Detect which cell encompasses the target text, then output its [x, y] center coordinate. 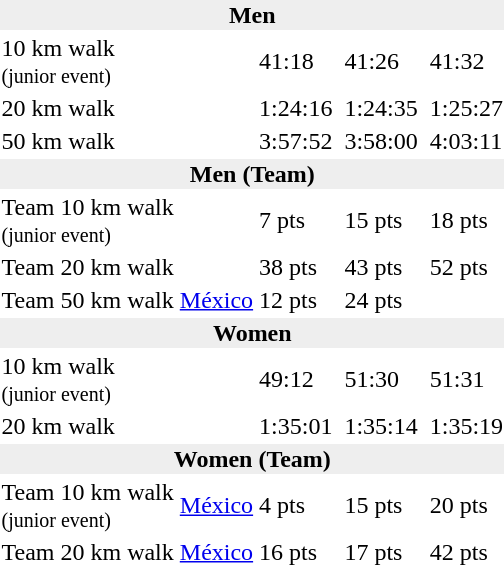
3:57:52 [296, 141]
1:35:19 [466, 426]
Team 50 km walk [88, 300]
41:26 [381, 62]
38 pts [296, 267]
1:25:27 [466, 108]
12 pts [296, 300]
3:58:00 [381, 141]
51:31 [466, 380]
7 pts [296, 220]
18 pts [466, 220]
41:18 [296, 62]
43 pts [381, 267]
Team 20 km walk [88, 267]
50 km walk [88, 141]
1:35:14 [381, 426]
41:32 [466, 62]
1:35:01 [296, 426]
1:24:16 [296, 108]
51:30 [381, 380]
1:24:35 [381, 108]
52 pts [466, 267]
49:12 [296, 380]
24 pts [381, 300]
4 pts [296, 506]
20 pts [466, 506]
4:03:11 [466, 141]
